Capture the cell that displays the provided text and extract its [x, y] central coordinate. 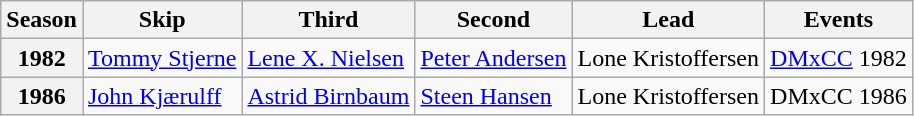
Lene X. Nielsen [328, 58]
Season [42, 20]
Events [839, 20]
DMxCC 1982 [839, 58]
Tommy Stjerne [162, 58]
Second [494, 20]
1986 [42, 96]
Steen Hansen [494, 96]
1982 [42, 58]
Astrid Birnbaum [328, 96]
Skip [162, 20]
Third [328, 20]
John Kjærulff [162, 96]
Peter Andersen [494, 58]
DMxCC 1986 [839, 96]
Lead [668, 20]
